Find where the given text appears and provide that cell's center as (x, y) coordinate. 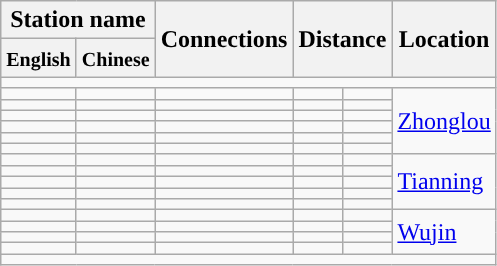
Tianning (444, 182)
Wujin (444, 232)
Distance (342, 39)
Chinese (116, 58)
Connections (224, 39)
English (39, 58)
Location (444, 39)
Zhonglou (444, 121)
Station name (78, 20)
